Return the [X, Y] coordinate for the center point of the cell that contains the specified text.  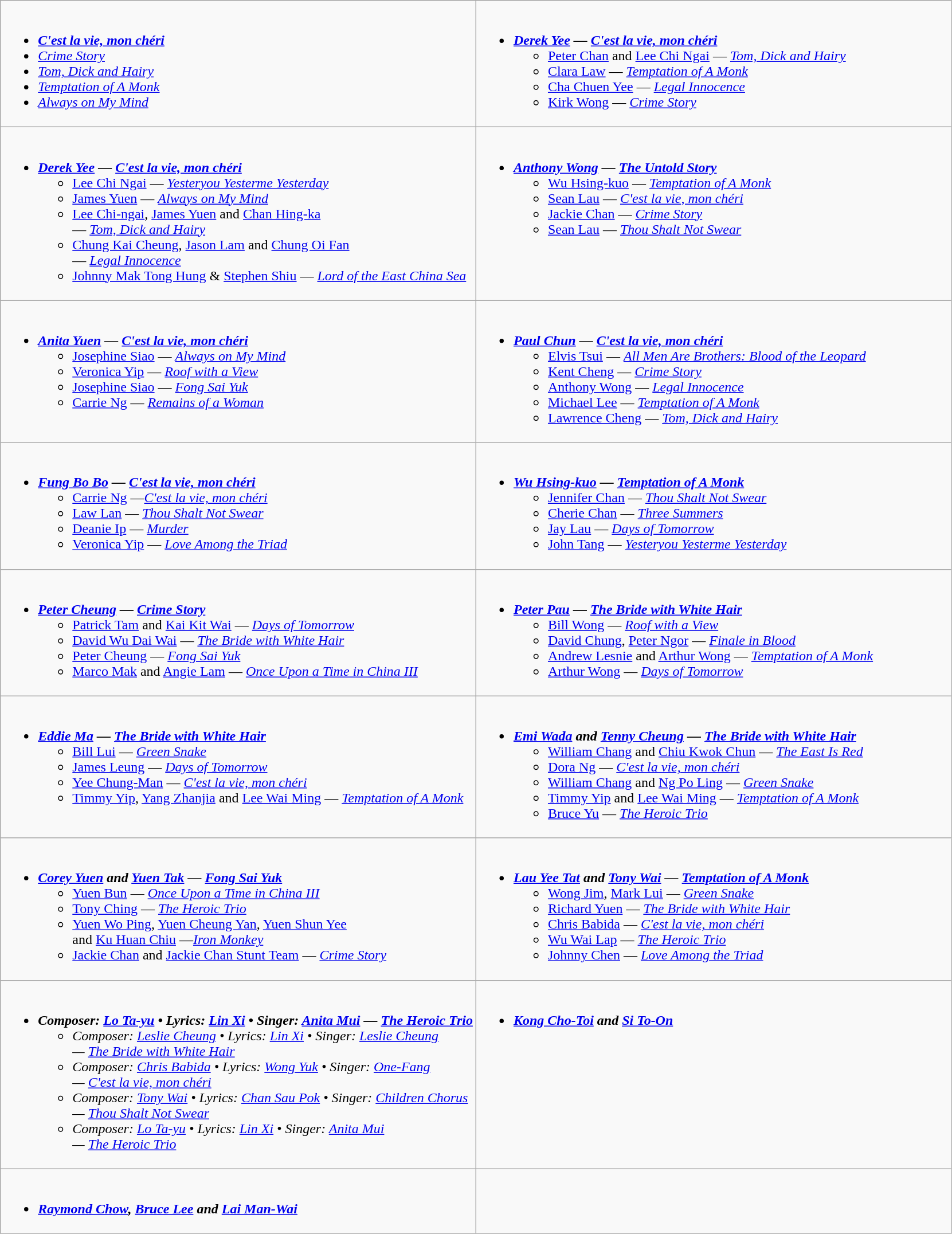
Kong Cho-Toi and Si To-On [714, 1074]
Raymond Chow, Bruce Lee and Lai Man-Wai [238, 1201]
C'est la vie, mon chériCrime StoryTom, Dick and HairyTemptation of A MonkAlways on My Mind [238, 64]
